Determine the (X, Y) coordinate at the center of the cell enclosing the given text.  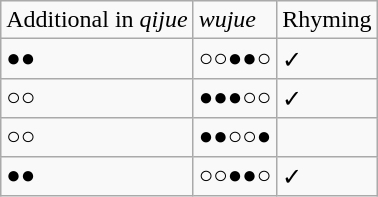
wujue (235, 20)
Rhyming (327, 20)
●●●○○ (235, 98)
●●○○● (235, 137)
Additional in qijue (97, 20)
